Provide the (X, Y) coordinate of the cell's center where the given text is located.  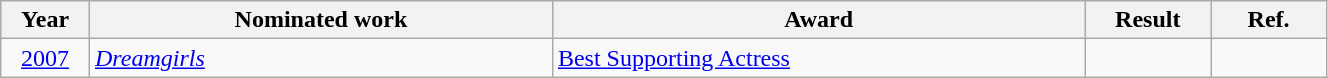
Best Supporting Actress (818, 58)
Nominated work (320, 20)
2007 (46, 58)
Dreamgirls (320, 58)
Award (818, 20)
Ref. (1269, 20)
Year (46, 20)
Result (1148, 20)
